Return (X, Y) of the center of cell containing provided text 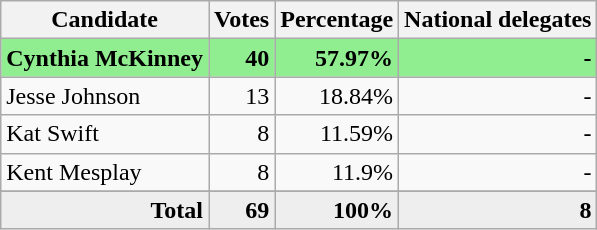
Kat Swift (105, 134)
69 (241, 210)
Kent Mesplay (105, 172)
40 (241, 58)
National delegates (498, 20)
13 (241, 96)
Total (105, 210)
18.84% (337, 96)
11.59% (337, 134)
Votes (241, 20)
Percentage (337, 20)
57.97% (337, 58)
100% (337, 210)
11.9% (337, 172)
Candidate (105, 20)
Jesse Johnson (105, 96)
Cynthia McKinney (105, 58)
